Identify which cell holds the provided text, then report its (X, Y) central coordinate. 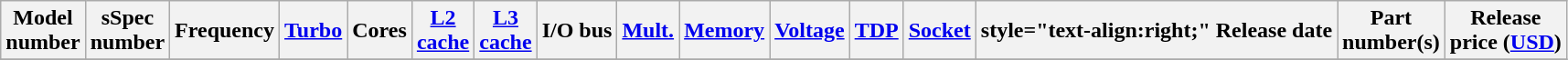
Memory (724, 31)
L3cache (506, 31)
Modelnumber (43, 31)
L2cache (443, 31)
Releaseprice (USD) (1505, 31)
Mult. (648, 31)
Frequency (225, 31)
I/O bus (577, 31)
Cores (380, 31)
TDP (876, 31)
Voltage (810, 31)
Socket (940, 31)
style="text-align:right;" Release date (1156, 31)
Partnumber(s) (1392, 31)
Turbo (314, 31)
sSpecnumber (127, 31)
